Output the (x, y) coordinate of the center of the cell containing the given text.  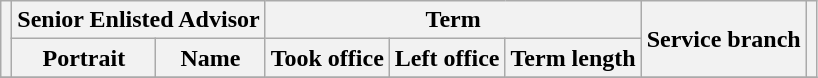
Took office (327, 58)
Portrait (84, 58)
Term (453, 20)
Name (210, 58)
Left office (447, 58)
Service branch (724, 39)
Senior Enlisted Advisor (138, 20)
Term length (573, 58)
